Return the (x, y) coordinate for the center point of the cell that contains the specified text.  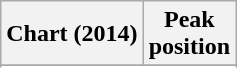
Peakposition (189, 34)
Chart (2014) (72, 34)
